Output the (X, Y) coordinate of the center of the cell containing the given text.  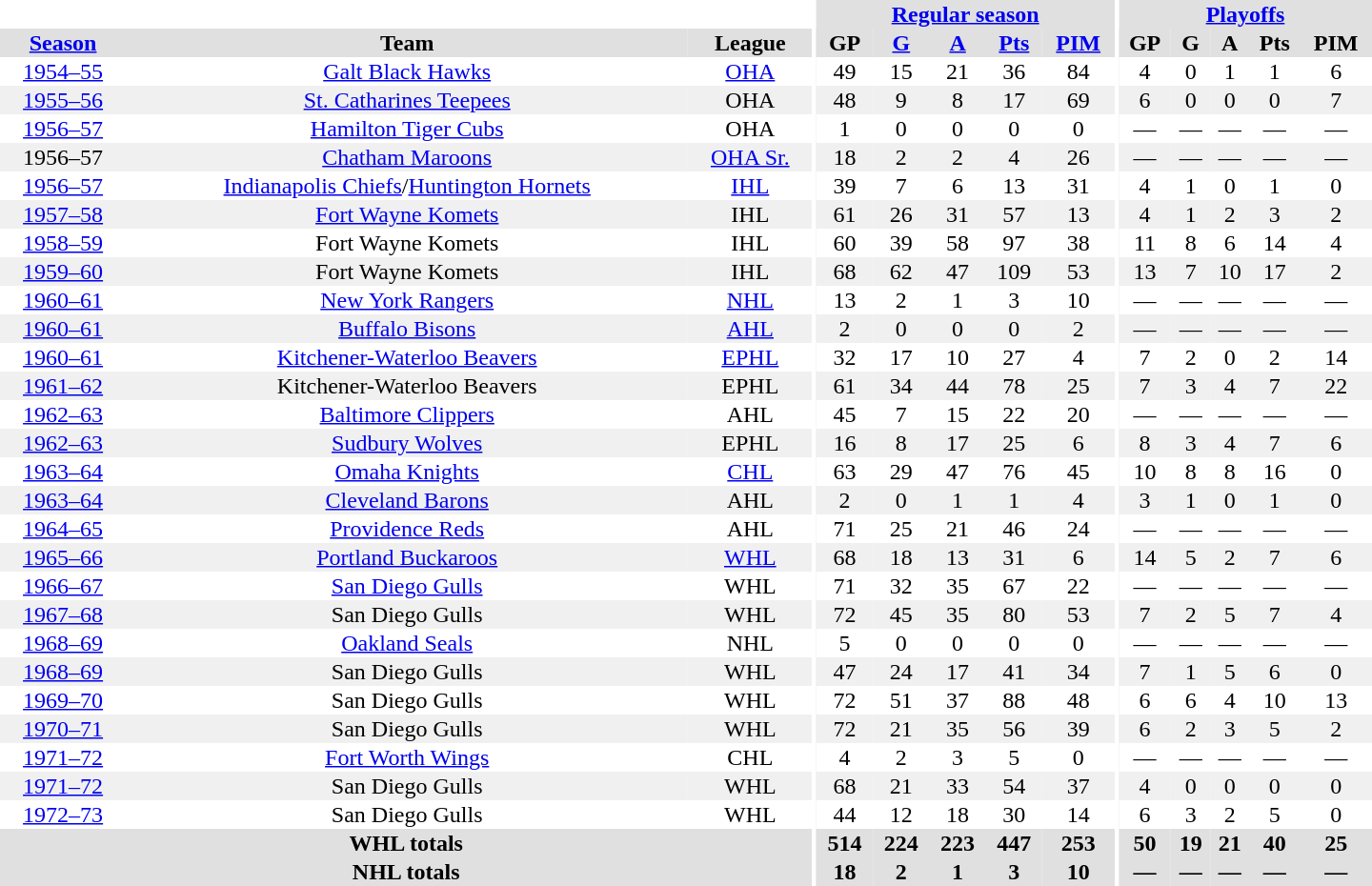
80 (1014, 614)
20 (1079, 414)
50 (1145, 843)
60 (844, 243)
223 (957, 843)
58 (957, 243)
1972–73 (63, 815)
Chatham Maroons (407, 157)
62 (901, 272)
OHA Sr. (750, 157)
33 (957, 786)
63 (844, 472)
1965–66 (63, 557)
76 (1014, 472)
1957–58 (63, 214)
56 (1014, 729)
NHL totals (406, 872)
1955–56 (63, 100)
Buffalo Bisons (407, 329)
12 (901, 815)
1966–67 (63, 586)
1970–71 (63, 729)
11 (1145, 243)
253 (1079, 843)
97 (1014, 243)
League (750, 43)
54 (1014, 786)
9 (901, 100)
514 (844, 843)
1954–55 (63, 71)
224 (901, 843)
Team (407, 43)
Season (63, 43)
29 (901, 472)
49 (844, 71)
41 (1014, 672)
WHL totals (406, 843)
36 (1014, 71)
St. Catharines Teepees (407, 100)
Indianapolis Chiefs/Huntington Hornets (407, 186)
57 (1014, 214)
84 (1079, 71)
Omaha Knights (407, 472)
1964–65 (63, 529)
19 (1191, 843)
109 (1014, 272)
88 (1014, 700)
Playoffs (1245, 14)
1959–60 (63, 272)
Providence Reds (407, 529)
Oakland Seals (407, 643)
51 (901, 700)
447 (1014, 843)
Baltimore Clippers (407, 414)
1967–68 (63, 614)
38 (1079, 243)
Fort Worth Wings (407, 757)
1961–62 (63, 386)
27 (1014, 357)
Galt Black Hawks (407, 71)
67 (1014, 586)
46 (1014, 529)
1969–70 (63, 700)
40 (1275, 843)
69 (1079, 100)
78 (1014, 386)
30 (1014, 815)
Regular season (965, 14)
Sudbury Wolves (407, 443)
Hamilton Tiger Cubs (407, 129)
Portland Buckaroos (407, 557)
1958–59 (63, 243)
New York Rangers (407, 300)
Cleveland Barons (407, 500)
